Detect which cell encompasses the target text, then output its (X, Y) center coordinate. 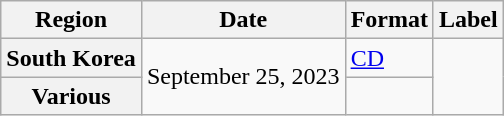
Label (468, 20)
Various (72, 96)
South Korea (72, 58)
September 25, 2023 (243, 77)
Date (243, 20)
Region (72, 20)
Format (389, 20)
CD (389, 58)
